Pinpoint the cell where the given text exists, returning its [X, Y] midpoint coordinate. 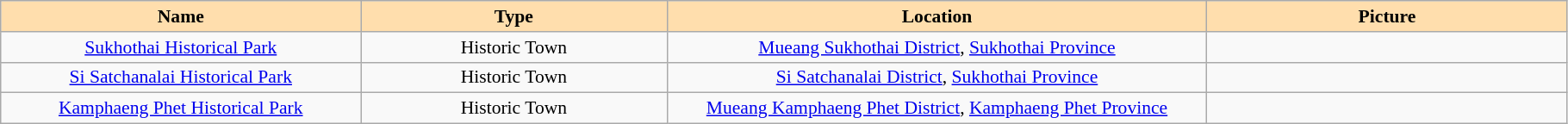
Si Satchanalai Historical Park [181, 77]
Si Satchanalai District, Sukhothai Province [937, 77]
Location [937, 16]
Picture [1387, 16]
Name [181, 16]
Kamphaeng Phet Historical Park [181, 108]
Mueang Sukhothai District, Sukhothai Province [937, 47]
Sukhothai Historical Park [181, 47]
Type [513, 16]
Mueang Kamphaeng Phet District, Kamphaeng Phet Province [937, 108]
